Pinpoint the cell where the given text exists, returning its [X, Y] midpoint coordinate. 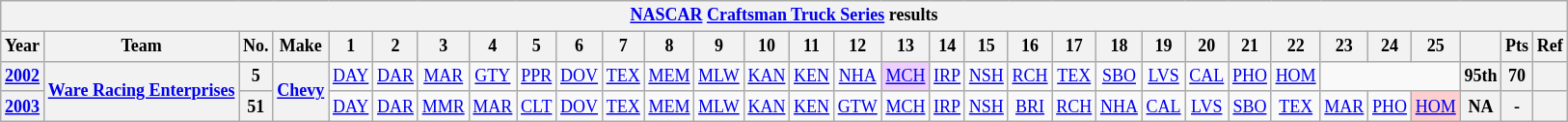
CLT [536, 107]
No. [257, 46]
22 [1296, 46]
9 [719, 46]
2003 [23, 107]
Team [141, 46]
51 [257, 107]
8 [669, 46]
19 [1163, 46]
7 [623, 46]
25 [1435, 46]
6 [580, 46]
Pts [1518, 46]
95th [1481, 76]
GTY [493, 76]
13 [906, 46]
GTW [857, 107]
Year [23, 46]
BRI [1030, 107]
12 [857, 46]
Ref [1550, 46]
NASCAR Craftsman Truck Series results [784, 15]
PPR [536, 76]
Chevy [301, 91]
16 [1030, 46]
Ware Racing Enterprises [141, 91]
10 [767, 46]
14 [947, 46]
17 [1074, 46]
20 [1207, 46]
1 [351, 46]
2002 [23, 76]
21 [1250, 46]
11 [812, 46]
2 [395, 46]
24 [1391, 46]
70 [1518, 76]
Make [301, 46]
18 [1120, 46]
23 [1344, 46]
3 [444, 46]
4 [493, 46]
- [1518, 107]
15 [986, 46]
NA [1481, 107]
MMR [444, 107]
